Find where the given text appears and provide that cell's center as (X, Y) coordinate. 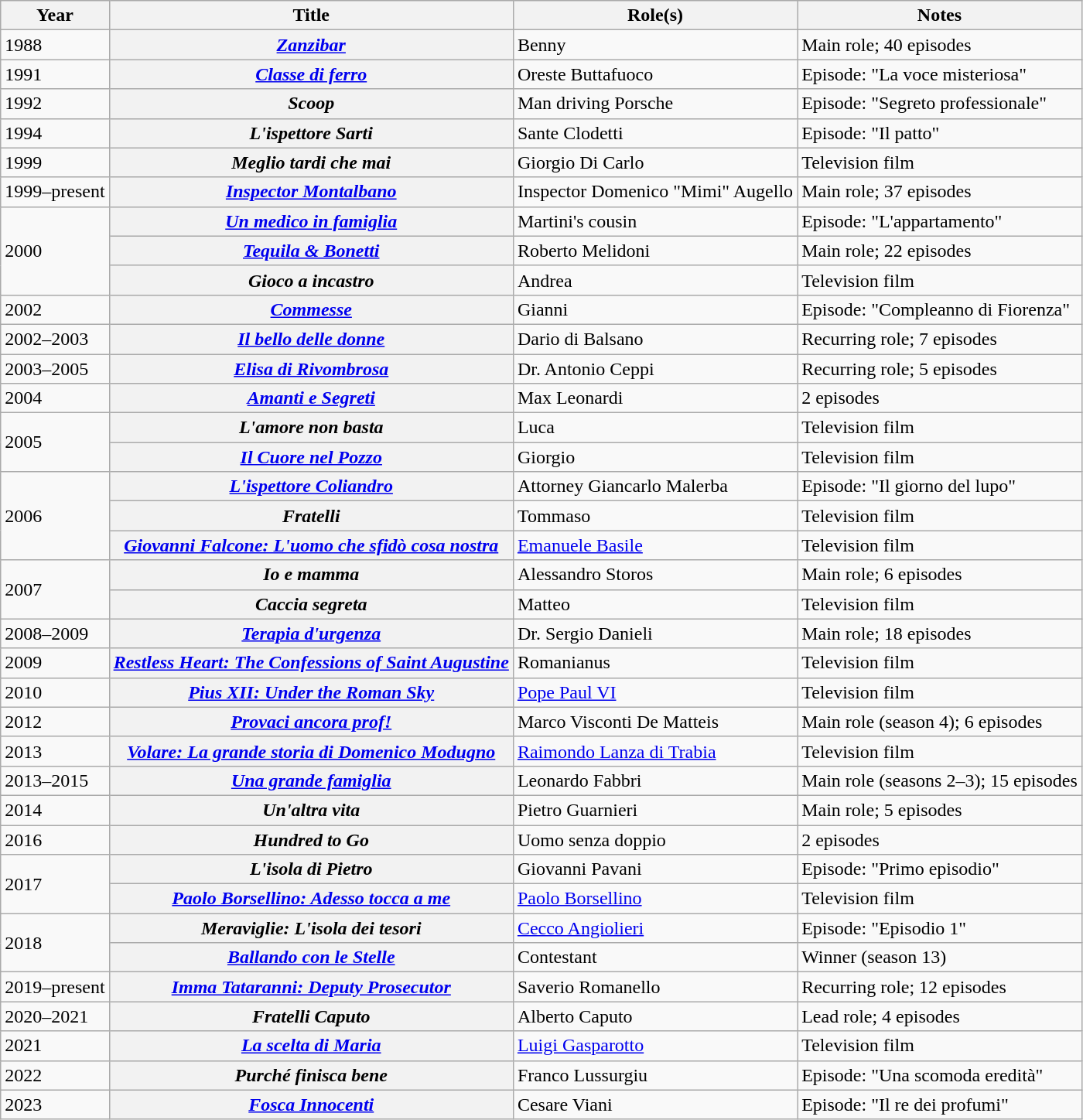
2013–2015 (55, 780)
1999 (55, 162)
Il bello delle donne (311, 339)
Attorney Giancarlo Malerba (654, 487)
Role(s) (654, 15)
Ballando con le Stelle (311, 958)
Zanzibar (311, 45)
Cesare Viani (654, 1105)
Il Cuore nel Pozzo (311, 457)
Hundred to Go (311, 839)
2004 (55, 398)
1999–present (55, 192)
2022 (55, 1075)
Martini's cousin (654, 221)
2006 (55, 516)
Dr. Sergio Danieli (654, 633)
2005 (55, 442)
Episode: "Segreto professionale" (940, 104)
Episode: "Il giorno del lupo" (940, 487)
Notes (940, 15)
Caccia segreta (311, 604)
Main role (season 4); 6 episodes (940, 722)
2020–2021 (55, 1016)
Luca (654, 428)
Main role; 40 episodes (940, 45)
Inspector Montalbano (311, 192)
Una grande famiglia (311, 780)
Andrea (654, 280)
Scoop (311, 104)
Man driving Porsche (654, 104)
Recurring role; 7 episodes (940, 339)
Sante Clodetti (654, 133)
2012 (55, 722)
2000 (55, 251)
2018 (55, 943)
Recurring role; 5 episodes (940, 369)
Amanti e Segreti (311, 398)
1988 (55, 45)
Purché finisca bene (311, 1075)
Episode: "L'appartamento" (940, 221)
2021 (55, 1046)
2013 (55, 751)
Cecco Angiolieri (654, 928)
Pope Paul VI (654, 692)
Episode: "Compleanno di Fiorenza" (940, 309)
Giorgio Di Carlo (654, 162)
Tommaso (654, 516)
Main role; 37 episodes (940, 192)
Saverio Romanello (654, 987)
La scelta di Maria (311, 1046)
Commesse (311, 309)
Alberto Caputo (654, 1016)
Imma Tataranni: Deputy Prosecutor (311, 987)
Meglio tardi che mai (311, 162)
Meraviglie: L'isola dei tesori (311, 928)
Main role; 5 episodes (940, 810)
Episode: "Primo episodio" (940, 869)
Luigi Gasparotto (654, 1046)
Io e mamma (311, 575)
Provaci ancora prof! (311, 722)
2002–2003 (55, 339)
1991 (55, 74)
Winner (season 13) (940, 958)
Matteo (654, 604)
Terapia d'urgenza (311, 633)
Alessandro Storos (654, 575)
Dr. Antonio Ceppi (654, 369)
2017 (55, 884)
Benny (654, 45)
Fratelli Caputo (311, 1016)
2010 (55, 692)
Year (55, 15)
L'amore non basta (311, 428)
Paolo Borsellino: Adesso tocca a me (311, 899)
Restless Heart: The Confessions of Saint Augustine (311, 663)
Un medico in famiglia (311, 221)
2007 (55, 589)
2008–2009 (55, 633)
Gianni (654, 309)
Lead role; 4 episodes (940, 1016)
Emanuele Basile (654, 545)
Giovanni Falcone: L'uomo che sfidò cosa nostra (311, 545)
Pius XII: Under the Roman Sky (311, 692)
Gioco a incastro (311, 280)
Dario di Balsano (654, 339)
2003–2005 (55, 369)
Main role; 6 episodes (940, 575)
Leonardo Fabbri (654, 780)
Pietro Guarnieri (654, 810)
Raimondo Lanza di Trabia (654, 751)
Uomo senza doppio (654, 839)
Classe di ferro (311, 74)
L'ispettore Coliandro (311, 487)
2019–present (55, 987)
2009 (55, 663)
2002 (55, 309)
Episode: "La voce misteriosa" (940, 74)
Romanianus (654, 663)
Main role (seasons 2–3); 15 episodes (940, 780)
2014 (55, 810)
Volare: La grande storia di Domenico Modugno (311, 751)
Inspector Domenico "Mimi" Augello (654, 192)
Episode: "Il re dei profumi" (940, 1105)
Giorgio (654, 457)
Episode: "Il patto" (940, 133)
Main role; 22 episodes (940, 251)
Tequila & Bonetti (311, 251)
Giovanni Pavani (654, 869)
Max Leonardi (654, 398)
Contestant (654, 958)
Main role; 18 episodes (940, 633)
Paolo Borsellino (654, 899)
Marco Visconti De Matteis (654, 722)
2016 (55, 839)
L'ispettore Sarti (311, 133)
Episode: "Episodio 1" (940, 928)
Franco Lussurgiu (654, 1075)
Elisa di Rivombrosa (311, 369)
1992 (55, 104)
Un'altra vita (311, 810)
L'isola di Pietro (311, 869)
Roberto Melidoni (654, 251)
Oreste Buttafuoco (654, 74)
1994 (55, 133)
2023 (55, 1105)
Episode: "Una scomoda eredità" (940, 1075)
Fosca Innocenti (311, 1105)
Recurring role; 12 episodes (940, 987)
Title (311, 15)
Fratelli (311, 516)
